Extract the [x, y] coordinate from the center of the cell holding the provided text.  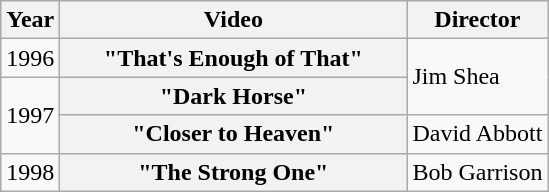
David Abbott [478, 134]
Jim Shea [478, 77]
"Dark Horse" [234, 96]
1998 [30, 172]
"Closer to Heaven" [234, 134]
"The Strong One" [234, 172]
Year [30, 20]
1997 [30, 115]
Director [478, 20]
Video [234, 20]
"That's Enough of That" [234, 58]
Bob Garrison [478, 172]
1996 [30, 58]
